From the cell containing the given text, extract its center point as (x, y) coordinate. 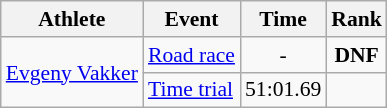
Evgeny Vakker (72, 72)
Time (283, 19)
Athlete (72, 19)
Rank (356, 19)
51:01.69 (283, 90)
DNF (356, 55)
Road race (192, 55)
- (283, 55)
Event (192, 19)
Time trial (192, 90)
